Capture the cell that displays the provided text and extract its [x, y] central coordinate. 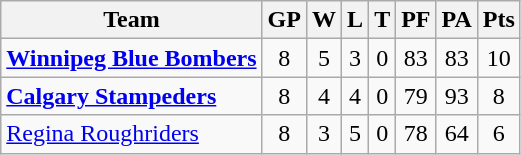
64 [456, 134]
Pts [498, 20]
Calgary Stampeders [132, 96]
L [356, 20]
93 [456, 96]
Team [132, 20]
PF [416, 20]
10 [498, 58]
Regina Roughriders [132, 134]
GP [284, 20]
78 [416, 134]
W [324, 20]
Winnipeg Blue Bombers [132, 58]
T [382, 20]
79 [416, 96]
6 [498, 134]
PA [456, 20]
